Find where the given text appears and provide that cell's center as (x, y) coordinate. 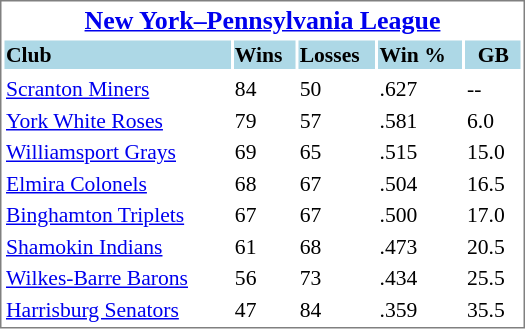
20.5 (494, 246)
69 (264, 152)
17.0 (494, 215)
.581 (420, 120)
Wilkes-Barre Barons (117, 278)
Elmira Colonels (117, 184)
35.5 (494, 310)
Losses (336, 54)
15.0 (494, 152)
Williamsport Grays (117, 152)
GB (494, 54)
York White Roses (117, 120)
Harrisburg Senators (117, 310)
73 (336, 278)
Scranton Miners (117, 89)
.500 (420, 215)
.473 (420, 246)
16.5 (494, 184)
79 (264, 120)
47 (264, 310)
-- (494, 89)
Shamokin Indians (117, 246)
.515 (420, 152)
25.5 (494, 278)
.504 (420, 184)
Binghamton Triplets (117, 215)
.434 (420, 278)
57 (336, 120)
New York–Pennsylvania League (262, 20)
65 (336, 152)
61 (264, 246)
Club (117, 54)
56 (264, 278)
50 (336, 89)
.359 (420, 310)
.627 (420, 89)
Wins (264, 54)
Win % (420, 54)
6.0 (494, 120)
